Find where the given text appears and provide that cell's center as [x, y] coordinate. 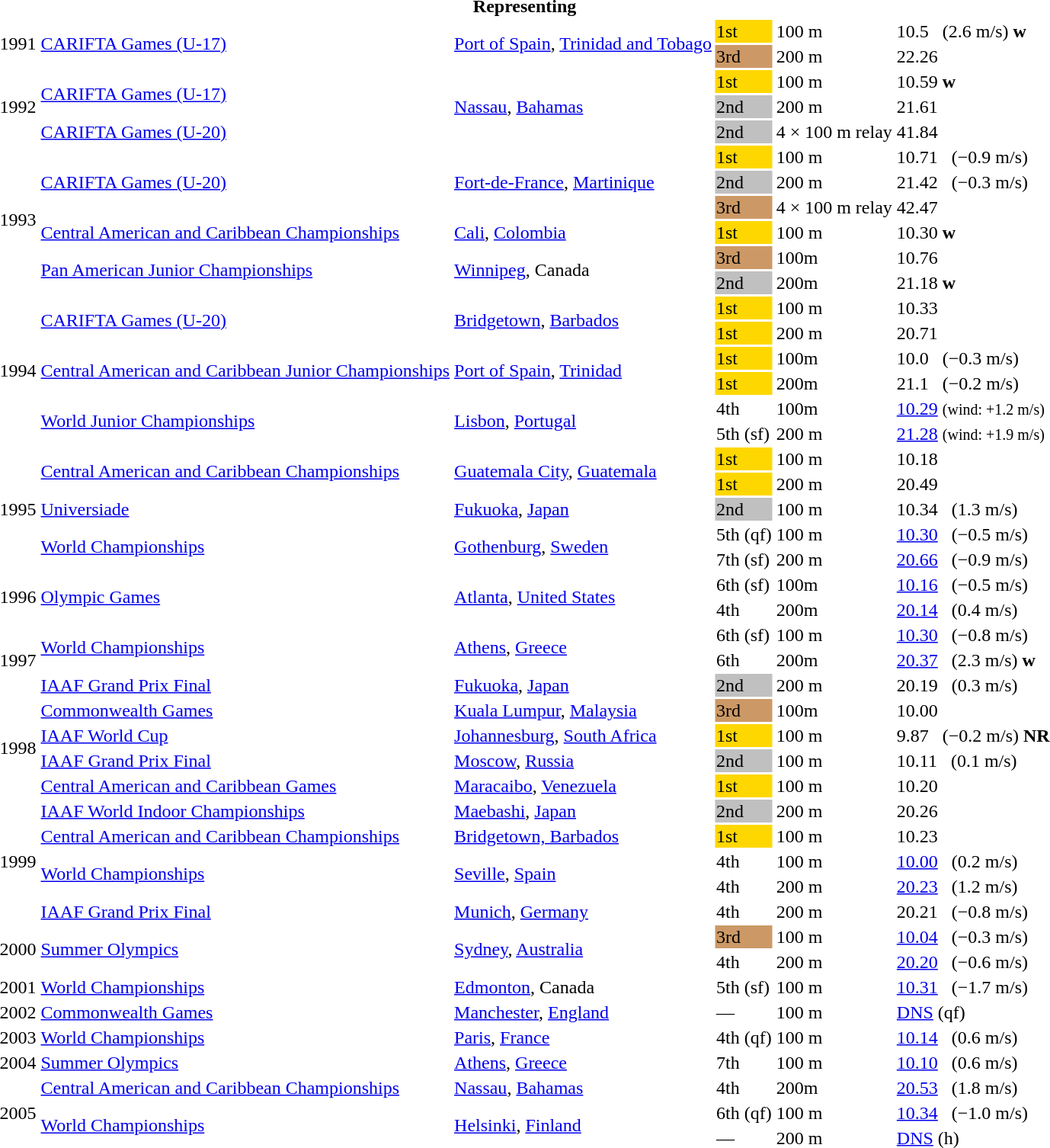
Cali, Colombia [584, 232]
Maracaibo, Venezuela [584, 786]
Guatemala City, Guatemala [584, 471]
Gothenburg, Sweden [584, 547]
Universiade [245, 509]
6th (qf) [744, 1113]
Manchester, England [584, 1012]
4th (qf) [744, 1037]
Olympic Games [245, 598]
Atlanta, United States [584, 598]
Port of Spain, Trinidad and Tobago [584, 44]
7th (sf) [744, 560]
Munich, Germany [584, 912]
Maebashi, Japan [584, 811]
6th [744, 660]
Seville, Spain [584, 874]
Winnipeg, Canada [584, 270]
Lisbon, Portugal [584, 421]
Paris, France [584, 1037]
Sydney, Australia [584, 950]
Edmonton, Canada [584, 987]
IAAF World Indoor Championships [245, 811]
World Junior Championships [245, 421]
— [744, 1012]
Pan American Junior Championships [245, 270]
5th (qf) [744, 534]
7th [744, 1063]
Johannesburg, South Africa [584, 736]
IAAF World Cup [245, 736]
Moscow, Russia [584, 761]
Central American and Caribbean Games [245, 786]
Kuala Lumpur, Malaysia [584, 710]
Central American and Caribbean Junior Championships [245, 370]
Fort-de-France, Martinique [584, 182]
Port of Spain, Trinidad [584, 370]
